Provide the [X, Y] coordinate of the cell's center where the given text is located.  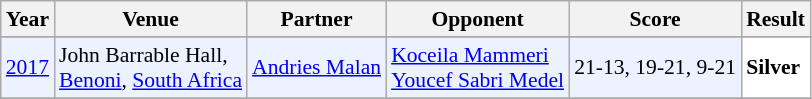
Result [776, 19]
Year [28, 19]
Score [655, 19]
Partner [316, 19]
Silver [776, 68]
Opponent [478, 19]
John Barrable Hall, Benoni, South Africa [150, 68]
2017 [28, 68]
21-13, 19-21, 9-21 [655, 68]
Venue [150, 19]
Andries Malan [316, 68]
Koceila Mammeri Youcef Sabri Medel [478, 68]
